Return the (x, y) coordinate for the center point of the cell that contains the specified text.  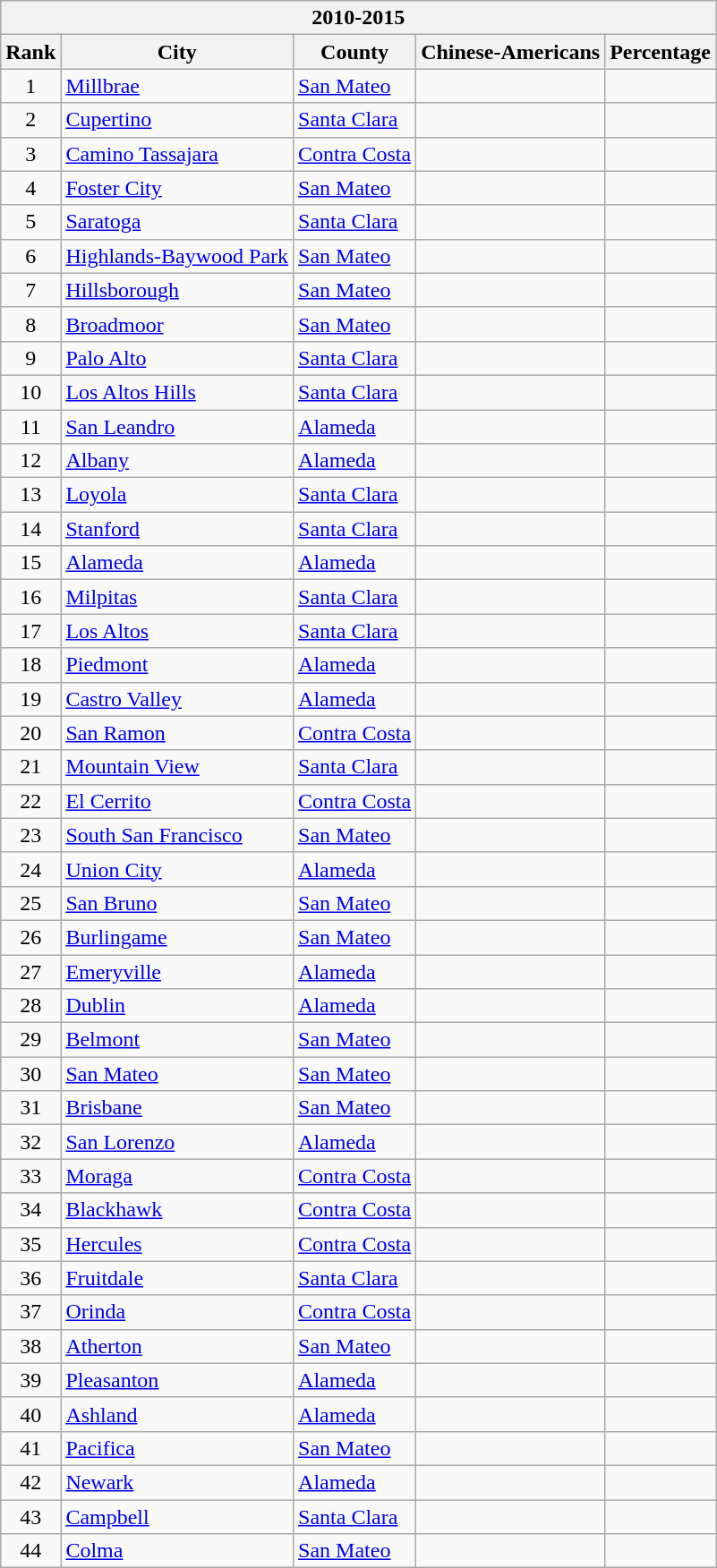
Broadmoor (177, 324)
35 (30, 1244)
38 (30, 1346)
Castro Valley (177, 699)
Mountain View (177, 767)
Stanford (177, 529)
Milpitas (177, 597)
Blackhawk (177, 1210)
33 (30, 1176)
18 (30, 665)
43 (30, 1517)
San Leandro (177, 427)
Palo Alto (177, 358)
Pleasanton (177, 1380)
Foster City (177, 188)
31 (30, 1108)
41 (30, 1448)
Fruitdale (177, 1278)
Albany (177, 461)
South San Francisco (177, 835)
Los Altos Hills (177, 392)
Hercules (177, 1244)
Campbell (177, 1517)
30 (30, 1074)
San Lorenzo (177, 1142)
34 (30, 1210)
City (177, 52)
16 (30, 597)
Los Altos (177, 631)
6 (30, 256)
7 (30, 290)
24 (30, 869)
19 (30, 699)
37 (30, 1312)
4 (30, 188)
32 (30, 1142)
Brisbane (177, 1108)
Emeryville (177, 971)
26 (30, 937)
Colma (177, 1551)
12 (30, 461)
2 (30, 120)
44 (30, 1551)
Chinese-Americans (510, 52)
Cupertino (177, 120)
San Bruno (177, 903)
Hillsborough (177, 290)
El Cerrito (177, 801)
39 (30, 1380)
11 (30, 427)
23 (30, 835)
21 (30, 767)
1 (30, 86)
County (354, 52)
29 (30, 1040)
Saratoga (177, 222)
22 (30, 801)
Newark (177, 1482)
Orinda (177, 1312)
28 (30, 1006)
2010-2015 (358, 18)
8 (30, 324)
25 (30, 903)
Moraga (177, 1176)
Highlands-Baywood Park (177, 256)
Percentage (661, 52)
Piedmont (177, 665)
9 (30, 358)
Belmont (177, 1040)
Ashland (177, 1414)
Camino Tassajara (177, 154)
Dublin (177, 1006)
27 (30, 971)
Atherton (177, 1346)
10 (30, 392)
15 (30, 563)
40 (30, 1414)
17 (30, 631)
San Ramon (177, 733)
20 (30, 733)
36 (30, 1278)
42 (30, 1482)
13 (30, 495)
5 (30, 222)
3 (30, 154)
Rank (30, 52)
14 (30, 529)
Millbrae (177, 86)
Burlingame (177, 937)
Pacifica (177, 1448)
Union City (177, 869)
Loyola (177, 495)
